Output the [x, y] coordinate of the center of the cell containing the given text.  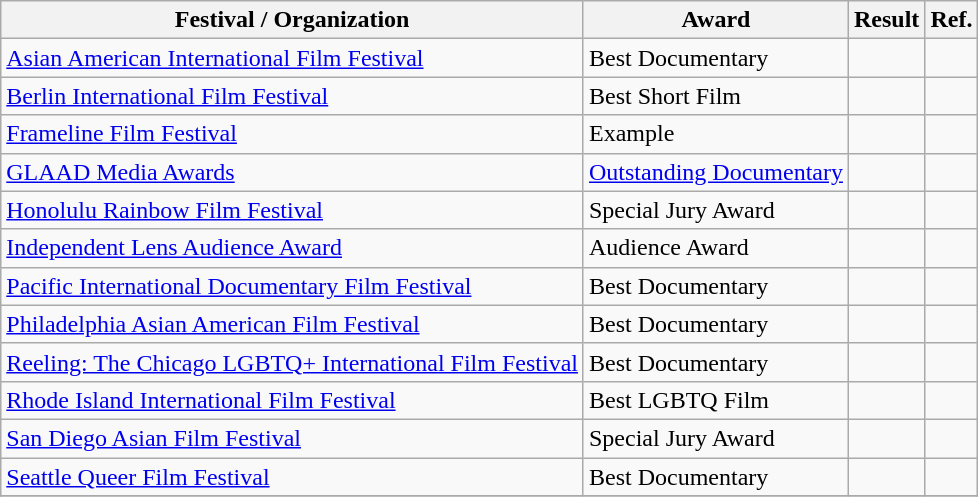
Honolulu Rainbow Film Festival [292, 210]
Frameline Film Festival [292, 134]
Independent Lens Audience Award [292, 248]
Best Short Film [716, 96]
Seattle Queer Film Festival [292, 477]
Example [716, 134]
Outstanding Documentary [716, 172]
Best LGBTQ Film [716, 400]
Result [886, 20]
Festival / Organization [292, 20]
Pacific International Documentary Film Festival [292, 286]
GLAAD Media Awards [292, 172]
Rhode Island International Film Festival [292, 400]
Philadelphia Asian American Film Festival [292, 324]
Ref. [952, 20]
Reeling: The Chicago LGBTQ+ International Film Festival [292, 362]
San Diego Asian Film Festival [292, 438]
Award [716, 20]
Berlin International Film Festival [292, 96]
Asian American International Film Festival [292, 58]
Audience Award [716, 248]
